Return the [x, y] coordinate for the center point of the cell that contains the specified text.  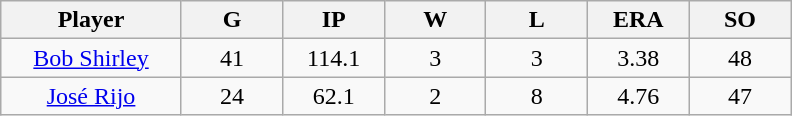
114.1 [334, 58]
41 [232, 58]
48 [740, 58]
ERA [639, 20]
4.76 [639, 96]
47 [740, 96]
2 [435, 96]
W [435, 20]
Player [92, 20]
G [232, 20]
L [537, 20]
IP [334, 20]
24 [232, 96]
José Rijo [92, 96]
SO [740, 20]
8 [537, 96]
Bob Shirley [92, 58]
62.1 [334, 96]
3.38 [639, 58]
